Output the (X, Y) coordinate of the center of the cell containing the given text.  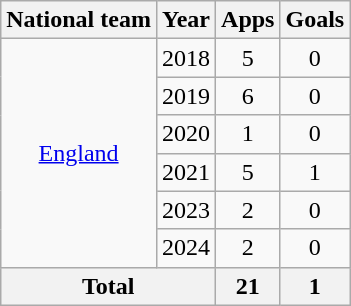
National team (79, 20)
21 (248, 286)
Apps (248, 20)
England (79, 153)
6 (248, 96)
2021 (186, 172)
2020 (186, 134)
Goals (315, 20)
Year (186, 20)
2024 (186, 248)
2018 (186, 58)
Total (108, 286)
2023 (186, 210)
2019 (186, 96)
